Pinpoint the cell where the given text exists, returning its (X, Y) midpoint coordinate. 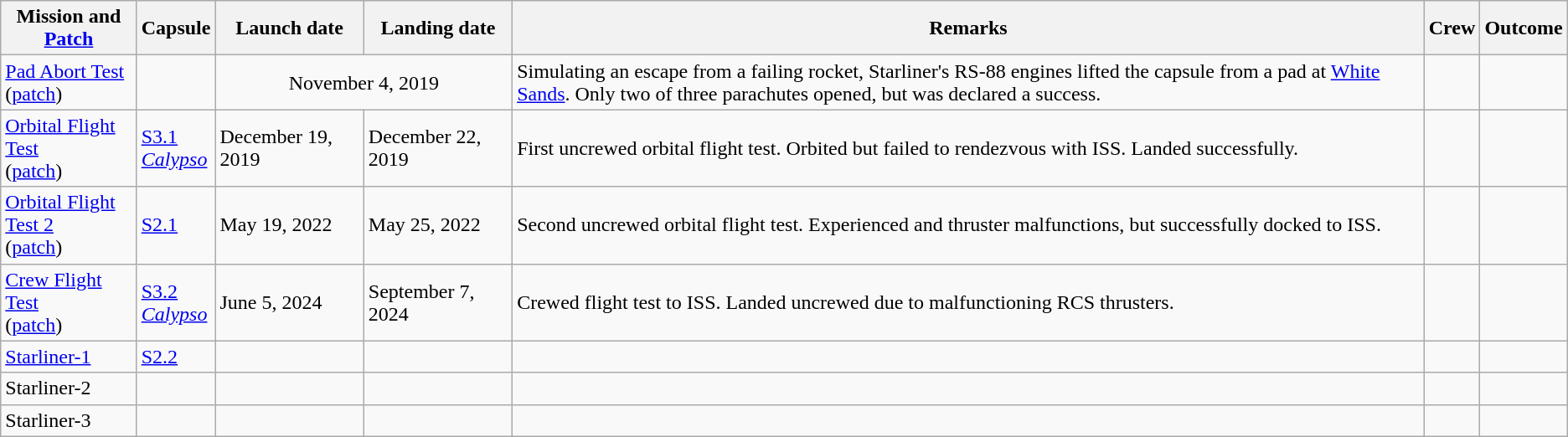
November 4, 2019 (364, 82)
September 7, 2024 (437, 302)
Landing date (437, 28)
May 19, 2022 (290, 225)
S2.1 (176, 225)
June 5, 2024 (290, 302)
S2.2 (176, 357)
Starliner-3 (69, 420)
Second uncrewed orbital flight test. Experienced and thruster malfunctions, but successfully docked to ISS. (968, 225)
May 25, 2022 (437, 225)
Launch date (290, 28)
Crewed flight test to ISS. Landed uncrewed due to malfunctioning RCS thrusters. (968, 302)
Orbital Flight Test 2(patch) (69, 225)
S3.2Calypso (176, 302)
Mission and Patch (69, 28)
Capsule (176, 28)
Starliner-2 (69, 388)
Outcome (1524, 28)
S3.1Calypso (176, 148)
Starliner-1 (69, 357)
First uncrewed orbital flight test. Orbited but failed to rendezvous with ISS. Landed successfully. (968, 148)
Pad Abort Test(patch) (69, 82)
December 22, 2019 (437, 148)
Crew (1452, 28)
Crew Flight Test(patch) (69, 302)
Remarks (968, 28)
Orbital Flight Test(patch) (69, 148)
December 19, 2019 (290, 148)
